Capture the cell that displays the provided text and extract its (X, Y) central coordinate. 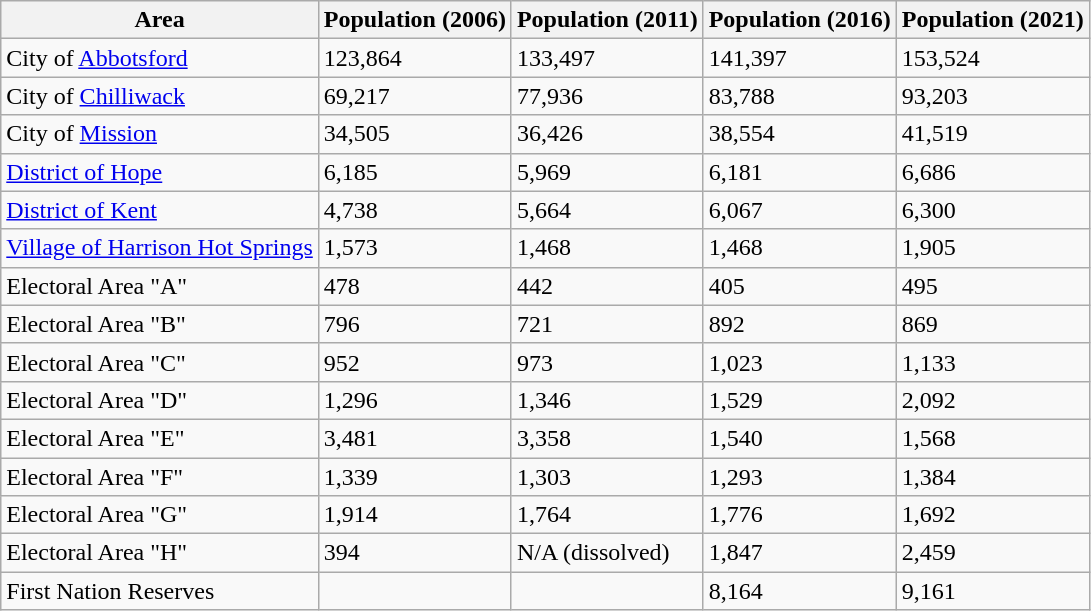
83,788 (800, 96)
796 (414, 324)
1,346 (607, 400)
5,969 (607, 172)
133,497 (607, 58)
77,936 (607, 96)
Electoral Area "A" (160, 286)
6,185 (414, 172)
1,573 (414, 248)
892 (800, 324)
69,217 (414, 96)
6,300 (992, 210)
City of Mission (160, 134)
Electoral Area "D" (160, 400)
93,203 (992, 96)
1,540 (800, 438)
1,905 (992, 248)
1,293 (800, 477)
9,161 (992, 591)
952 (414, 362)
5,664 (607, 210)
38,554 (800, 134)
3,358 (607, 438)
City of Abbotsford (160, 58)
Population (2016) (800, 20)
123,864 (414, 58)
3,481 (414, 438)
Electoral Area "G" (160, 515)
8,164 (800, 591)
First Nation Reserves (160, 591)
1,529 (800, 400)
6,067 (800, 210)
Electoral Area "C" (160, 362)
478 (414, 286)
2,459 (992, 553)
36,426 (607, 134)
721 (607, 324)
442 (607, 286)
Village of Harrison Hot Springs (160, 248)
District of Kent (160, 210)
N/A (dissolved) (607, 553)
1,764 (607, 515)
1,296 (414, 400)
495 (992, 286)
1,776 (800, 515)
1,339 (414, 477)
City of Chilliwack (160, 96)
141,397 (800, 58)
Electoral Area "B" (160, 324)
394 (414, 553)
1,303 (607, 477)
1,692 (992, 515)
973 (607, 362)
Electoral Area "H" (160, 553)
1,568 (992, 438)
1,847 (800, 553)
Electoral Area "F" (160, 477)
Electoral Area "E" (160, 438)
Population (2006) (414, 20)
2,092 (992, 400)
1,133 (992, 362)
34,505 (414, 134)
153,524 (992, 58)
1,914 (414, 515)
6,181 (800, 172)
Population (2011) (607, 20)
1,023 (800, 362)
Area (160, 20)
Population (2021) (992, 20)
405 (800, 286)
41,519 (992, 134)
6,686 (992, 172)
1,384 (992, 477)
869 (992, 324)
District of Hope (160, 172)
4,738 (414, 210)
